Pinpoint the cell where the given text exists, returning its (x, y) midpoint coordinate. 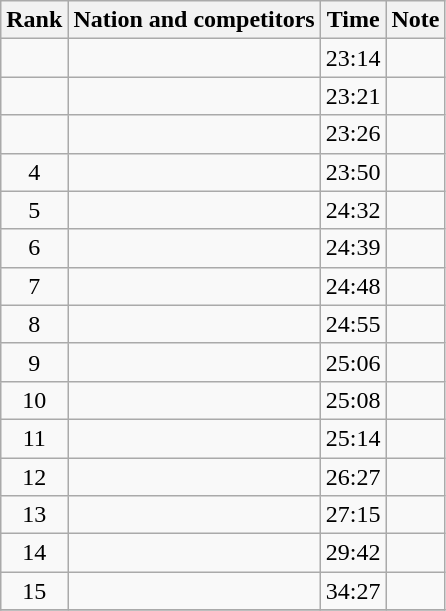
23:14 (353, 58)
23:50 (353, 172)
Note (416, 20)
Rank (34, 20)
15 (34, 591)
Nation and competitors (194, 20)
12 (34, 477)
25:14 (353, 438)
6 (34, 248)
5 (34, 210)
24:39 (353, 248)
24:55 (353, 324)
10 (34, 400)
24:32 (353, 210)
26:27 (353, 477)
23:21 (353, 96)
27:15 (353, 515)
13 (34, 515)
Time (353, 20)
8 (34, 324)
7 (34, 286)
34:27 (353, 591)
11 (34, 438)
24:48 (353, 286)
4 (34, 172)
25:06 (353, 362)
29:42 (353, 553)
25:08 (353, 400)
14 (34, 553)
9 (34, 362)
23:26 (353, 134)
